Output the [X, Y] coordinate of the center of the cell containing the given text.  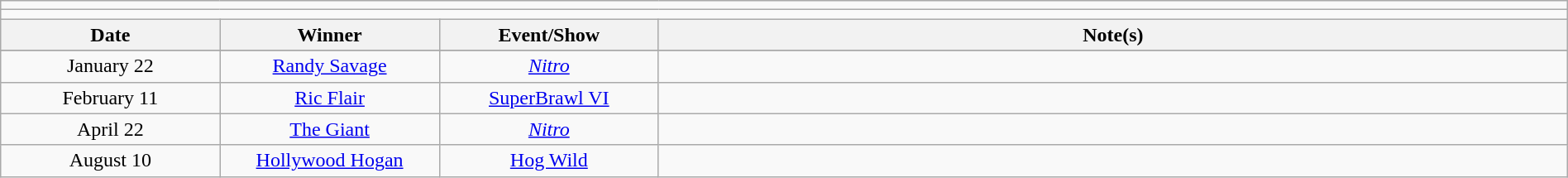
April 22 [111, 129]
Winner [329, 35]
January 22 [111, 66]
Randy Savage [329, 66]
Date [111, 35]
Event/Show [549, 35]
SuperBrawl VI [549, 98]
Note(s) [1113, 35]
February 11 [111, 98]
August 10 [111, 161]
Hollywood Hogan [329, 161]
Ric Flair [329, 98]
Hog Wild [549, 161]
The Giant [329, 129]
